Return (X, Y) of the center of cell containing provided text 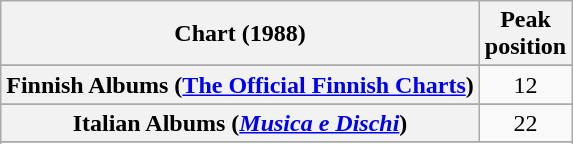
22 (525, 123)
Finnish Albums (The Official Finnish Charts) (240, 85)
Italian Albums (Musica e Dischi) (240, 123)
12 (525, 85)
Chart (1988) (240, 34)
Peakposition (525, 34)
